Scan for the cell matching the given text and deliver its (x, y) coordinate at center. 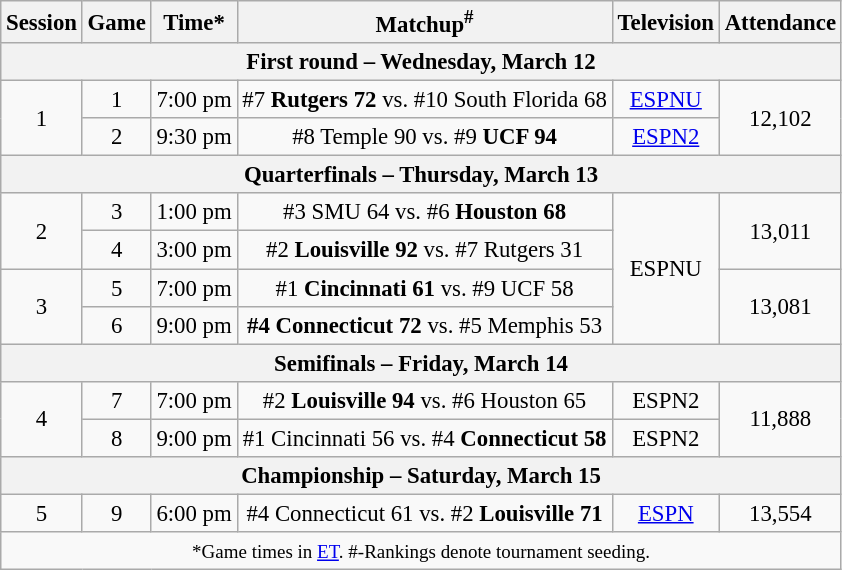
7 (116, 400)
#2 Louisville 94 vs. #6 Houston 65 (424, 400)
Time* (194, 22)
Game (116, 22)
#2 Louisville 92 vs. #7 Rutgers 31 (424, 250)
Semifinals – Friday, March 14 (422, 363)
6:00 pm (194, 513)
Quarterfinals – Thursday, March 13 (422, 175)
#4 Connecticut 61 vs. #2 Louisville 71 (424, 513)
*Game times in ET. #-Rankings denote tournament seeding. (422, 551)
Championship – Saturday, March 15 (422, 476)
3:00 pm (194, 250)
#1 Cincinnati 56 vs. #4 Connecticut 58 (424, 438)
Attendance (780, 22)
1:00 pm (194, 213)
13,011 (780, 232)
13,554 (780, 513)
Matchup# (424, 22)
ESPN (666, 513)
13,081 (780, 306)
9 (116, 513)
#1 Cincinnati 61 vs. #9 UCF 58 (424, 288)
#8 Temple 90 vs. #9 UCF 94 (424, 137)
12,102 (780, 118)
11,888 (780, 418)
#7 Rutgers 72 vs. #10 South Florida 68 (424, 100)
6 (116, 325)
#4 Connecticut 72 vs. #5 Memphis 53 (424, 325)
First round – Wednesday, March 12 (422, 62)
9:30 pm (194, 137)
Session (42, 22)
Television (666, 22)
8 (116, 438)
#3 SMU 64 vs. #6 Houston 68 (424, 213)
